Extract the [x, y] coordinate from the center of the cell holding the provided text.  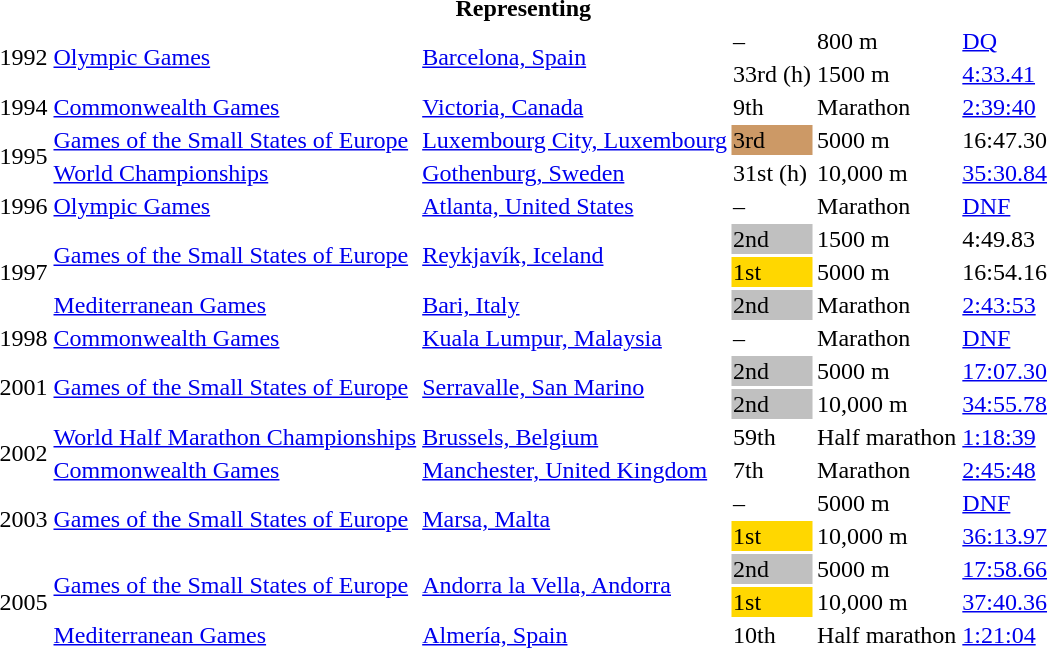
33rd (h) [772, 74]
7th [772, 470]
Reykjavík, Iceland [575, 256]
Andorra la Vella, Andorra [575, 586]
Bari, Italy [575, 305]
9th [772, 107]
Barcelona, Spain [575, 58]
Kuala Lumpur, Malaysia [575, 338]
Manchester, United Kingdom [575, 470]
Brussels, Belgium [575, 437]
Mediterranean Games [235, 305]
Gothenburg, Sweden [575, 173]
Victoria, Canada [575, 107]
Marsa, Malta [575, 520]
Atlanta, United States [575, 206]
Half marathon [887, 437]
59th [772, 437]
World Championships [235, 173]
800 m [887, 41]
World Half Marathon Championships [235, 437]
Luxembourg City, Luxembourg [575, 140]
31st (h) [772, 173]
3rd [772, 140]
Serravalle, San Marino [575, 388]
